Pinpoint the cell where the given text exists, returning its (X, Y) midpoint coordinate. 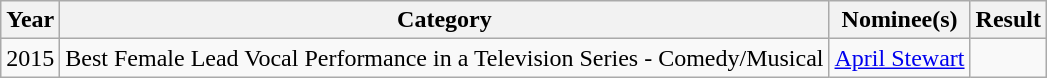
Nominee(s) (900, 20)
Best Female Lead Vocal Performance in a Television Series - Comedy/Musical (444, 58)
April Stewart (900, 58)
Result (1008, 20)
2015 (30, 58)
Category (444, 20)
Year (30, 20)
